Scan for the cell matching the given text and deliver its [x, y] coordinate at center. 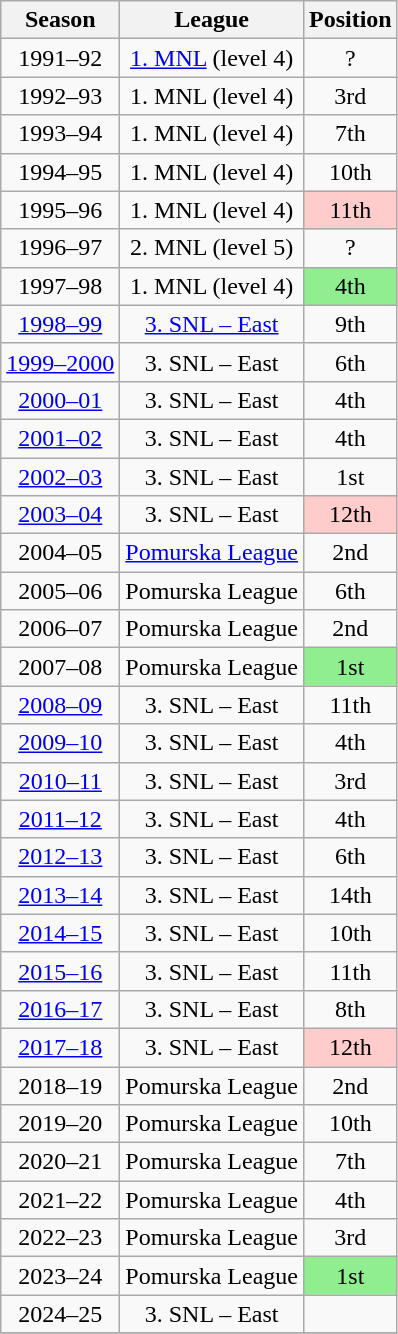
2016–17 [60, 1009]
9th [350, 324]
Position [350, 20]
Season [60, 20]
2014–15 [60, 933]
1993–94 [60, 134]
1997–98 [60, 286]
2015–16 [60, 971]
2013–14 [60, 895]
1996–97 [60, 248]
2001–02 [60, 438]
2006–07 [60, 629]
2005–06 [60, 591]
2004–05 [60, 553]
2021–22 [60, 1200]
2017–18 [60, 1047]
2009–10 [60, 743]
2008–09 [60, 705]
2012–13 [60, 857]
1998–99 [60, 324]
1999–2000 [60, 362]
2010–11 [60, 781]
1991–92 [60, 58]
2007–08 [60, 667]
2024–25 [60, 1314]
1994–95 [60, 172]
League [212, 20]
2020–21 [60, 1162]
2019–20 [60, 1124]
2018–19 [60, 1085]
2011–12 [60, 819]
14th [350, 895]
2003–04 [60, 515]
1992–93 [60, 96]
1995–96 [60, 210]
2000–01 [60, 400]
2022–23 [60, 1238]
2023–24 [60, 1276]
2002–03 [60, 477]
8th [350, 1009]
2. MNL (level 5) [212, 248]
